Identify which cell holds the provided text, then report its (X, Y) central coordinate. 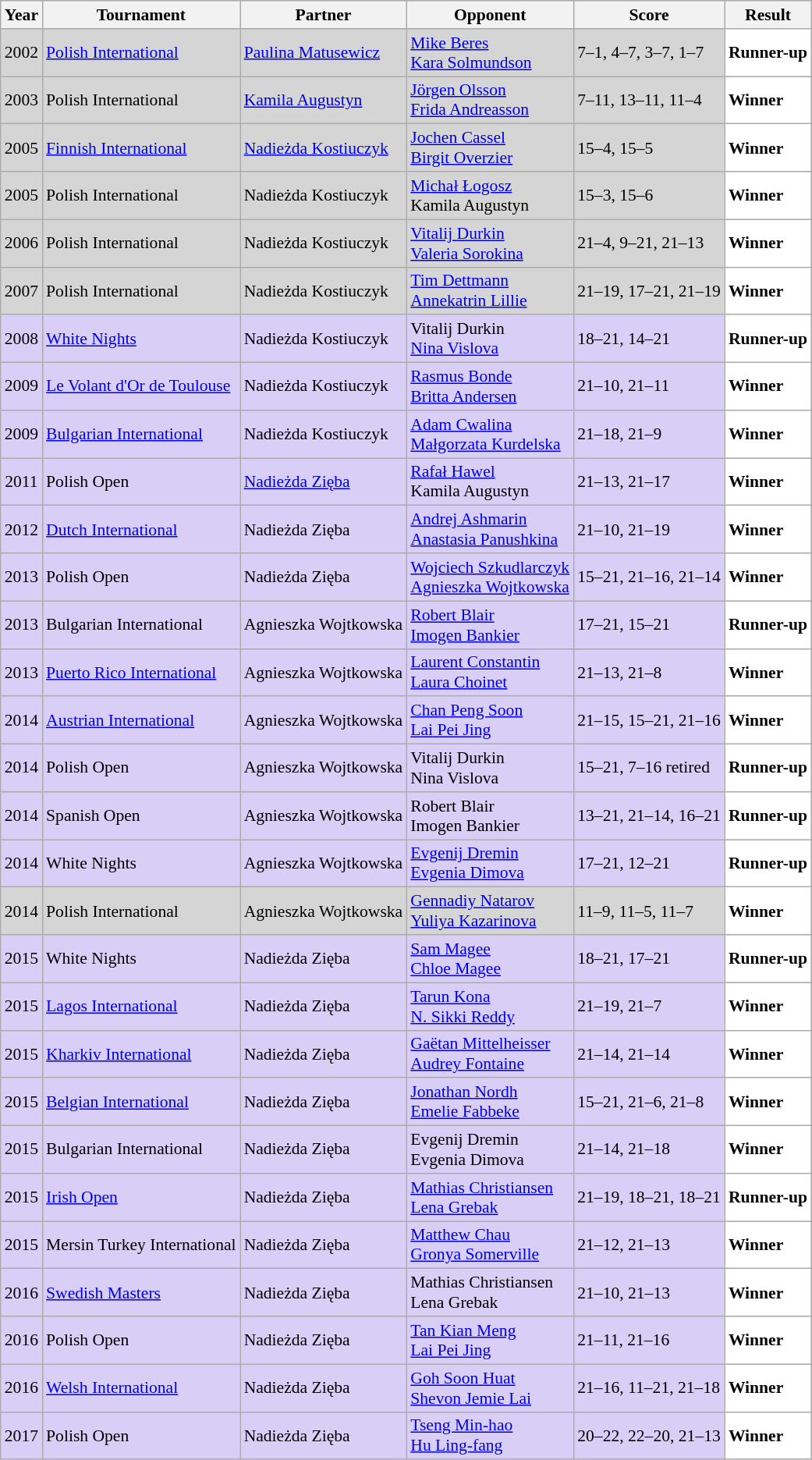
18–21, 14–21 (649, 339)
Tim Dettmann Annekatrin Lillie (490, 290)
Laurent Constantin Laura Choinet (490, 673)
Irish Open (141, 1197)
2012 (22, 529)
Gennadiy Natarov Yuliya Kazarinova (490, 911)
21–18, 21–9 (649, 434)
Belgian International (141, 1102)
Rafał Hawel Kamila Augustyn (490, 482)
Gaëtan Mittelheisser Audrey Fontaine (490, 1053)
2011 (22, 482)
15–3, 15–6 (649, 195)
Puerto Rico International (141, 673)
Jonathan Nordh Emelie Fabbeke (490, 1102)
Tan Kian Meng Lai Pei Jing (490, 1341)
Opponent (490, 15)
21–16, 11–21, 21–18 (649, 1387)
21–4, 9–21, 21–13 (649, 243)
Score (649, 15)
21–13, 21–8 (649, 673)
2003 (22, 100)
2002 (22, 53)
15–4, 15–5 (649, 148)
15–21, 7–16 retired (649, 768)
Rasmus Bonde Britta Andersen (490, 387)
Swedish Masters (141, 1292)
2006 (22, 243)
Lagos International (141, 1007)
Tseng Min-hao Hu Ling-fang (490, 1436)
21–12, 21–13 (649, 1245)
Jörgen Olsson Frida Andreasson (490, 100)
21–14, 21–18 (649, 1150)
18–21, 17–21 (649, 958)
21–15, 15–21, 21–16 (649, 721)
Michał Łogosz Kamila Augustyn (490, 195)
13–21, 21–14, 16–21 (649, 816)
Paulina Matusewicz (324, 53)
Le Volant d'Or de Toulouse (141, 387)
21–19, 18–21, 18–21 (649, 1197)
Wojciech Szkudlarczyk Agnieszka Wojtkowska (490, 577)
21–11, 21–16 (649, 1341)
Tarun Kona N. Sikki Reddy (490, 1007)
Mike Beres Kara Solmundson (490, 53)
21–19, 21–7 (649, 1007)
Goh Soon Huat Shevon Jemie Lai (490, 1387)
2007 (22, 290)
Finnish International (141, 148)
Tournament (141, 15)
7–1, 4–7, 3–7, 1–7 (649, 53)
21–13, 21–17 (649, 482)
Year (22, 15)
Welsh International (141, 1387)
Kamila Augustyn (324, 100)
Jochen Cassel Birgit Overzier (490, 148)
15–21, 21–16, 21–14 (649, 577)
21–19, 17–21, 21–19 (649, 290)
21–10, 21–19 (649, 529)
17–21, 12–21 (649, 863)
Austrian International (141, 721)
Mersin Turkey International (141, 1245)
Vitalij Durkin Valeria Sorokina (490, 243)
11–9, 11–5, 11–7 (649, 911)
17–21, 15–21 (649, 624)
15–21, 21–6, 21–8 (649, 1102)
7–11, 13–11, 11–4 (649, 100)
21–14, 21–14 (649, 1053)
Chan Peng Soon Lai Pei Jing (490, 721)
Kharkiv International (141, 1053)
21–10, 21–11 (649, 387)
20–22, 22–20, 21–13 (649, 1436)
Partner (324, 15)
Dutch International (141, 529)
2017 (22, 1436)
Adam Cwalina Małgorzata Kurdelska (490, 434)
2008 (22, 339)
Matthew Chau Gronya Somerville (490, 1245)
21–10, 21–13 (649, 1292)
Andrej Ashmarin Anastasia Panushkina (490, 529)
Spanish Open (141, 816)
Sam Magee Chloe Magee (490, 958)
Result (768, 15)
